Return the [x, y] coordinate for the center point of the cell that contains the specified text.  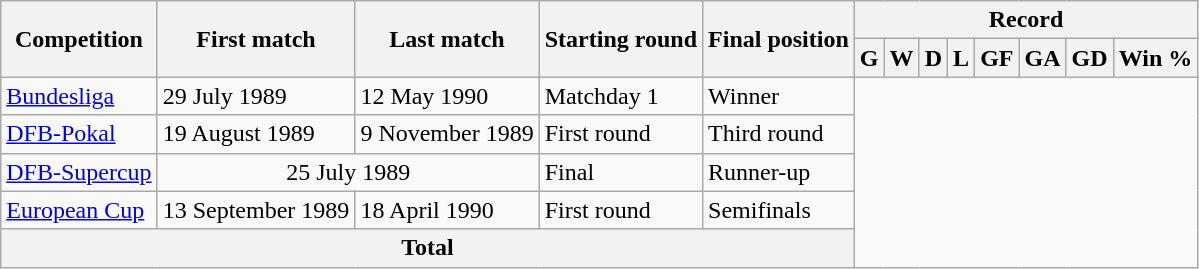
G [869, 58]
18 April 1990 [447, 210]
19 August 1989 [256, 134]
Winner [779, 96]
Starting round [620, 39]
Competition [79, 39]
First match [256, 39]
Third round [779, 134]
GA [1042, 58]
9 November 1989 [447, 134]
L [962, 58]
DFB-Supercup [79, 172]
Bundesliga [79, 96]
Total [428, 248]
Win % [1156, 58]
Runner-up [779, 172]
GF [997, 58]
D [933, 58]
25 July 1989 [348, 172]
12 May 1990 [447, 96]
Final [620, 172]
European Cup [79, 210]
Semifinals [779, 210]
Last match [447, 39]
29 July 1989 [256, 96]
Record [1026, 20]
Final position [779, 39]
Matchday 1 [620, 96]
13 September 1989 [256, 210]
DFB-Pokal [79, 134]
W [902, 58]
GD [1090, 58]
